Return the (x, y) coordinate for the center point of the cell that contains the specified text.  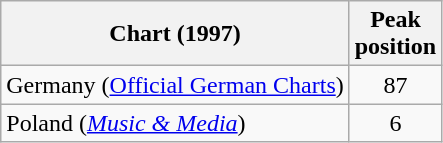
6 (395, 123)
Peakposition (395, 34)
Germany (Official German Charts) (175, 85)
Chart (1997) (175, 34)
87 (395, 85)
Poland (Music & Media) (175, 123)
